Return the [X, Y] coordinate for the center point of the cell that contains the specified text.  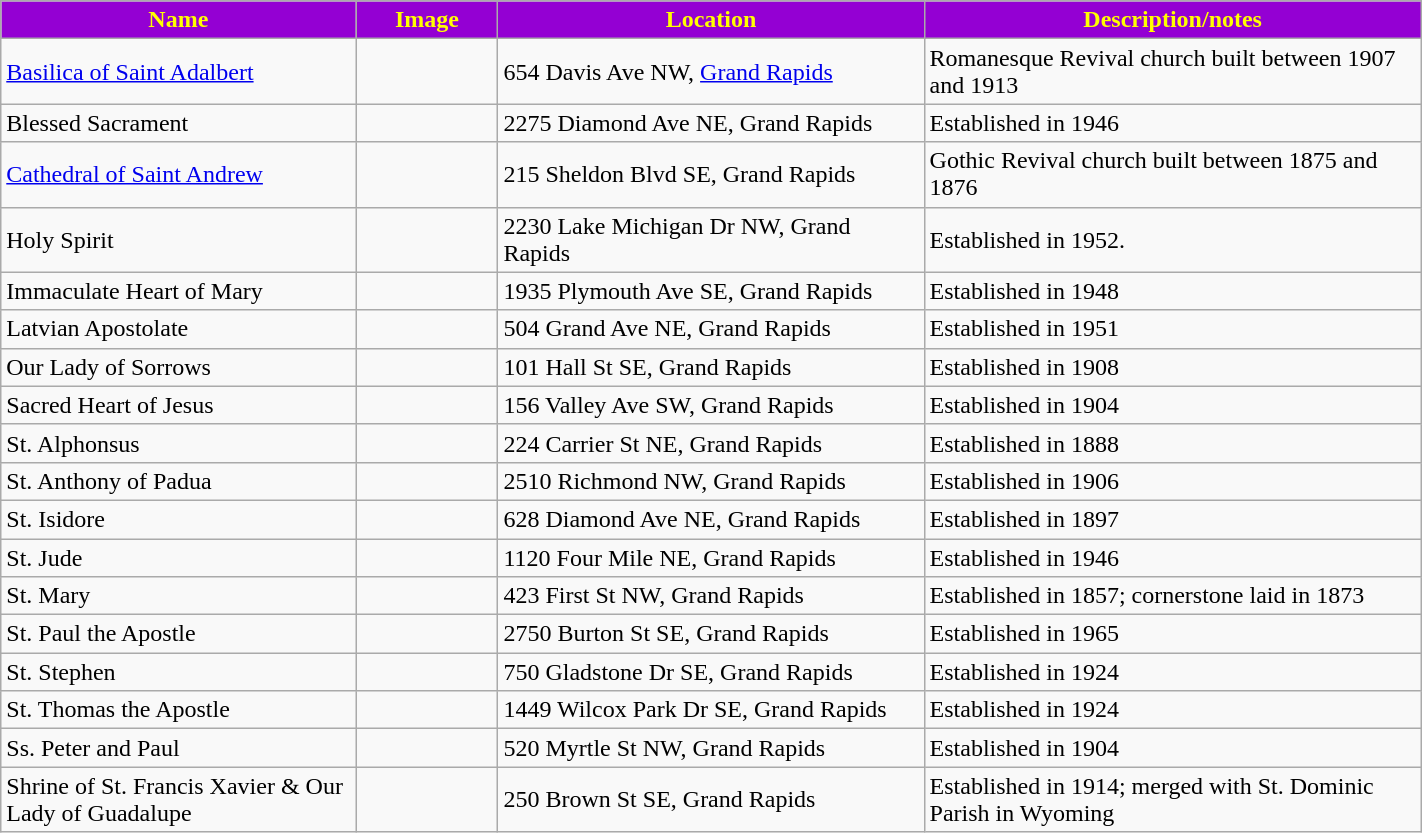
Image [427, 20]
Shrine of St. Francis Xavier & Our Lady of Guadalupe [178, 800]
Established in 1897 [1172, 519]
St. Alphonsus [178, 443]
Latvian Apostolate [178, 329]
Established in 1888 [1172, 443]
Ss. Peter and Paul [178, 748]
520 Myrtle St NW, Grand Rapids [711, 748]
St. Anthony of Padua [178, 481]
Established in 1857; cornerstone laid in 1873 [1172, 596]
St. Isidore [178, 519]
Name [178, 20]
250 Brown St SE, Grand Rapids [711, 800]
Romanesque Revival church built between 1907 and 1913 [1172, 72]
Established in 1908 [1172, 367]
Established in 1952. [1172, 240]
Sacred Heart of Jesus [178, 405]
Basilica of Saint Adalbert [178, 72]
2750 Burton St SE, Grand Rapids [711, 634]
628 Diamond Ave NE, Grand Rapids [711, 519]
504 Grand Ave NE, Grand Rapids [711, 329]
423 First St NW, Grand Rapids [711, 596]
Established in 1948 [1172, 291]
St. Thomas the Apostle [178, 710]
Established in 1951 [1172, 329]
St. Mary [178, 596]
Description/notes [1172, 20]
2230 Lake Michigan Dr NW, Grand Rapids [711, 240]
215 Sheldon Blvd SE, Grand Rapids [711, 174]
Established in 1906 [1172, 481]
Established in 1914; merged with St. Dominic Parish in Wyoming [1172, 800]
Location [711, 20]
1449 Wilcox Park Dr SE, Grand Rapids [711, 710]
1935 Plymouth Ave SE, Grand Rapids [711, 291]
Holy Spirit [178, 240]
Immaculate Heart of Mary [178, 291]
Our Lady of Sorrows [178, 367]
1120 Four Mile NE, Grand Rapids [711, 557]
156 Valley Ave SW, Grand Rapids [711, 405]
750 Gladstone Dr SE, Grand Rapids [711, 672]
Cathedral of Saint Andrew [178, 174]
224 Carrier St NE, Grand Rapids [711, 443]
Gothic Revival church built between 1875 and 1876 [1172, 174]
Established in 1965 [1172, 634]
Blessed Sacrament [178, 123]
2510 Richmond NW, Grand Rapids [711, 481]
2275 Diamond Ave NE, Grand Rapids [711, 123]
St. Jude [178, 557]
St. Stephen [178, 672]
St. Paul the Apostle [178, 634]
101 Hall St SE, Grand Rapids [711, 367]
654 Davis Ave NW, Grand Rapids [711, 72]
